Find where the given text appears and provide that cell's center as (x, y) coordinate. 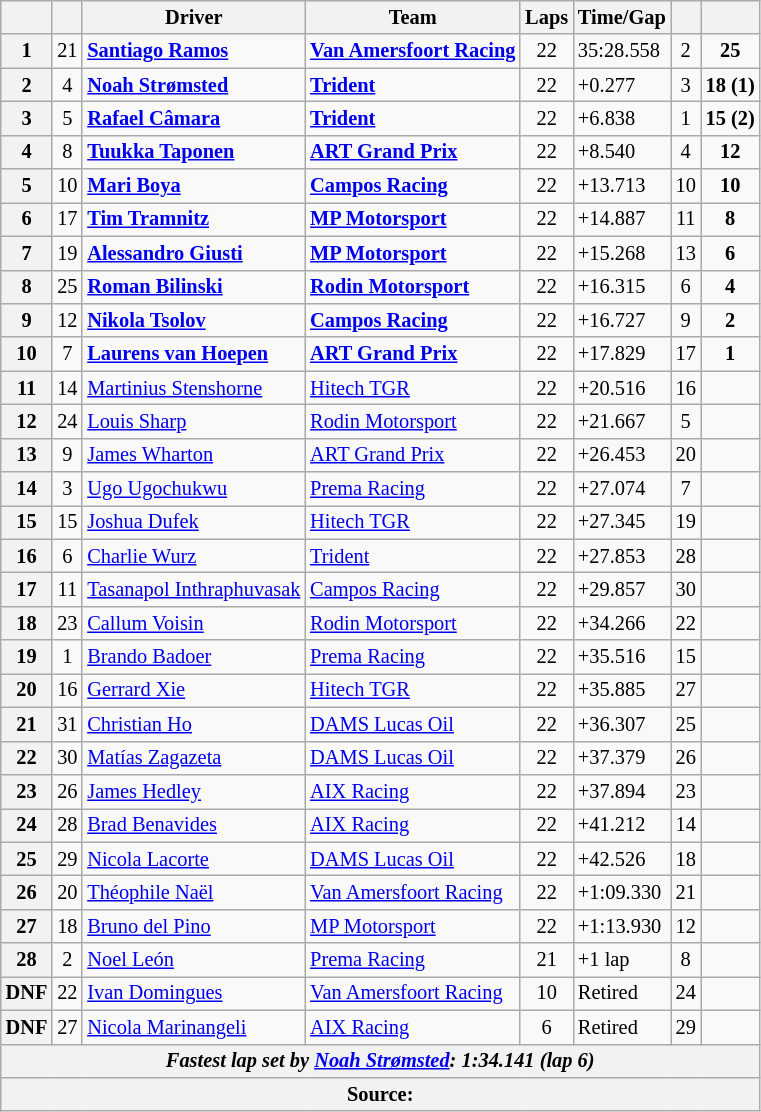
+8.540 (622, 152)
Théophile Naël (194, 892)
Tuukka Taponen (194, 152)
Noel León (194, 960)
Martinius Stenshorne (194, 388)
Tasanapol Inthraphuvasak (194, 589)
Brad Benavides (194, 825)
+20.516 (622, 388)
+16.315 (622, 287)
Laurens van Hoepen (194, 354)
+1 lap (622, 960)
+26.453 (622, 455)
+0.277 (622, 85)
Roman Bilinski (194, 287)
Driver (194, 17)
+6.838 (622, 118)
Time/Gap (622, 17)
Ugo Ugochukwu (194, 489)
Christian Ho (194, 724)
Mari Boya (194, 186)
+17.829 (622, 354)
Alessandro Giusti (194, 253)
Gerrard Xie (194, 690)
Rafael Câmara (194, 118)
James Hedley (194, 791)
Charlie Wurz (194, 556)
+29.857 (622, 589)
Matías Zagazeta (194, 758)
+21.667 (622, 421)
+41.212 (622, 825)
+27.074 (622, 489)
Joshua Dufek (194, 522)
+42.526 (622, 859)
+37.379 (622, 758)
15 (2) (730, 118)
Team (412, 17)
Tim Tramnitz (194, 219)
Bruno del Pino (194, 926)
+1:13.930 (622, 926)
Louis Sharp (194, 421)
31 (67, 724)
18 (1) (730, 85)
+34.266 (622, 623)
+37.894 (622, 791)
Santiago Ramos (194, 51)
35:28.558 (622, 51)
+16.727 (622, 320)
Nicola Marinangeli (194, 1027)
+35.516 (622, 657)
Ivan Domingues (194, 993)
Brando Badoer (194, 657)
+15.268 (622, 253)
+36.307 (622, 724)
+14.887 (622, 219)
Callum Voisin (194, 623)
Nikola Tsolov (194, 320)
Nicola Lacorte (194, 859)
Source: (380, 1094)
+35.885 (622, 690)
Laps (546, 17)
James Wharton (194, 455)
+27.345 (622, 522)
+1:09.330 (622, 892)
Fastest lap set by Noah Strømsted: 1:34.141 (lap 6) (380, 1061)
+13.713 (622, 186)
+27.853 (622, 556)
Noah Strømsted (194, 85)
